Extract the [X, Y] coordinate from the center of the cell holding the provided text.  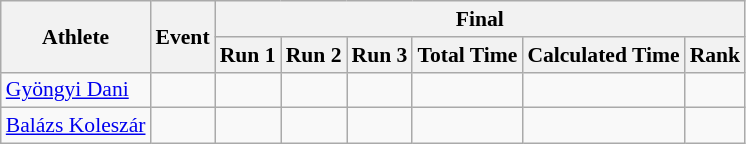
Gyöngyi Dani [76, 90]
Calculated Time [603, 55]
Run 2 [314, 55]
Balázs Koleszár [76, 126]
Rank [716, 55]
Run 3 [379, 55]
Total Time [467, 55]
Final [480, 19]
Run 1 [248, 55]
Athlete [76, 36]
Event [183, 36]
